Search for the cell housing the specified text and yield its (X, Y) center coordinate. 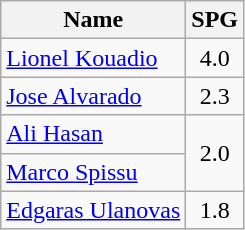
2.3 (215, 96)
Lionel Kouadio (94, 58)
SPG (215, 20)
2.0 (215, 153)
1.8 (215, 210)
Edgaras Ulanovas (94, 210)
Name (94, 20)
Ali Hasan (94, 134)
Marco Spissu (94, 172)
Jose Alvarado (94, 96)
4.0 (215, 58)
